For the text-containing cell, return its midpoint in (X, Y) coordinate format. 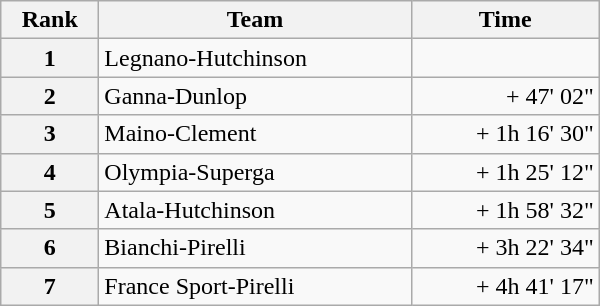
+ 47' 02" (505, 96)
2 (50, 96)
Maino-Clement (255, 134)
4 (50, 172)
France Sport-Pirelli (255, 286)
Ganna-Dunlop (255, 96)
Olympia-Superga (255, 172)
+ 4h 41' 17" (505, 286)
+ 1h 58' 32" (505, 210)
Team (255, 20)
+ 1h 25' 12" (505, 172)
6 (50, 248)
7 (50, 286)
Rank (50, 20)
3 (50, 134)
1 (50, 58)
+ 1h 16' 30" (505, 134)
Bianchi-Pirelli (255, 248)
Time (505, 20)
5 (50, 210)
Atala-Hutchinson (255, 210)
Legnano-Hutchinson (255, 58)
+ 3h 22' 34" (505, 248)
